Identify which cell holds the provided text, then report its (x, y) central coordinate. 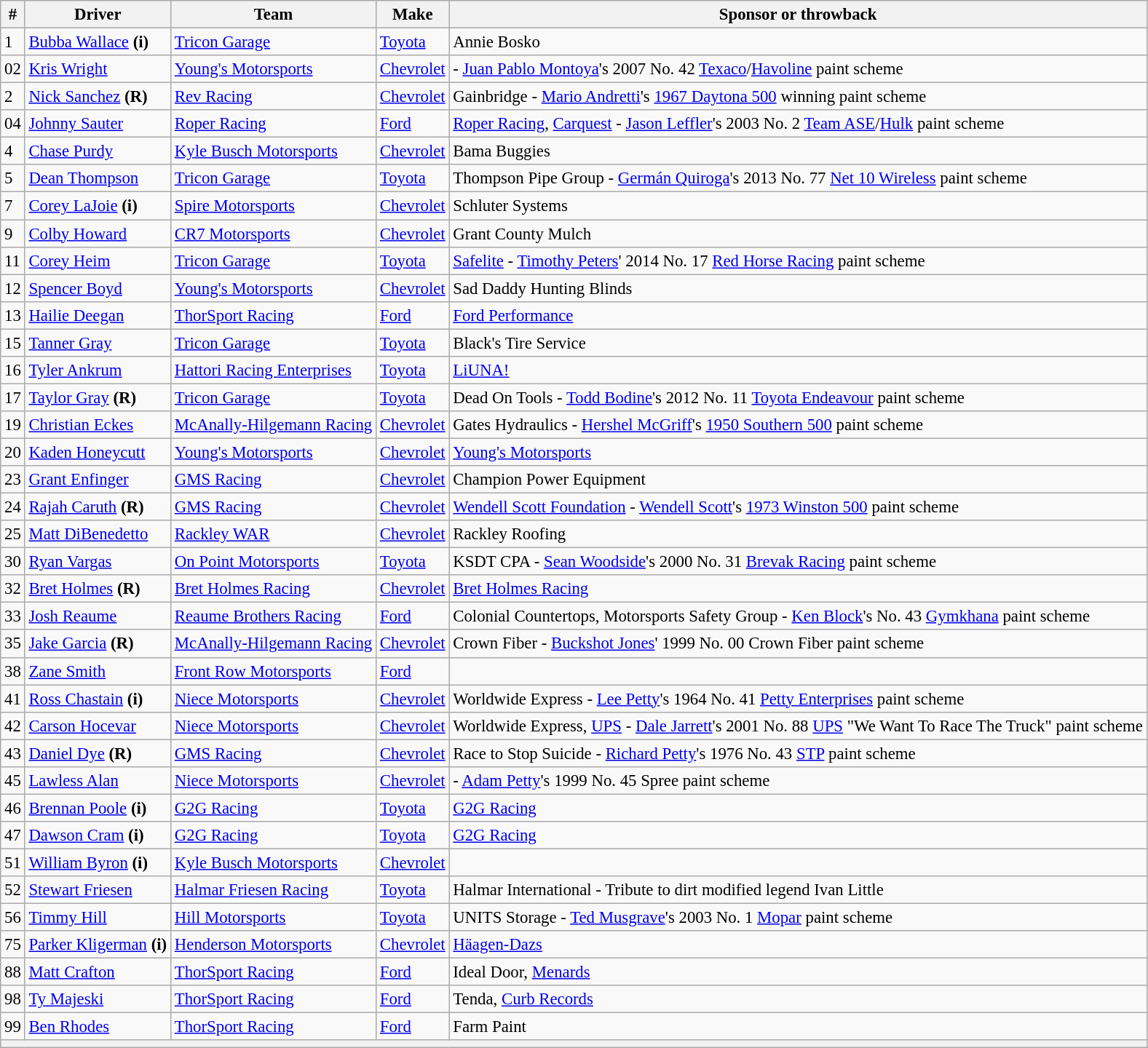
William Byron (i) (98, 862)
98 (13, 999)
Wendell Scott Foundation - Wendell Scott's 1973 Winston 500 paint scheme (798, 507)
Rackley Roofing (798, 534)
Carson Hocevar (98, 726)
Halmar International - Tribute to dirt modified legend Ivan Little (798, 890)
On Point Motorsports (274, 562)
Henderson Motorsports (274, 945)
Chase Purdy (98, 151)
16 (13, 370)
Spencer Boyd (98, 288)
20 (13, 452)
13 (13, 315)
75 (13, 945)
24 (13, 507)
Team (274, 15)
# (13, 15)
47 (13, 835)
Timmy Hill (98, 918)
51 (13, 862)
41 (13, 699)
Gainbridge - Mario Andretti's 1967 Daytona 500 winning paint scheme (798, 97)
4 (13, 151)
Parker Kligerman (i) (98, 945)
46 (13, 808)
Sad Daddy Hunting Blinds (798, 288)
Dead On Tools - Todd Bodine's 2012 No. 11 Toyota Endeavour paint scheme (798, 397)
Christian Eckes (98, 425)
52 (13, 890)
Josh Reaume (98, 616)
Spire Motorsports (274, 206)
32 (13, 589)
Rev Racing (274, 97)
Hattori Racing Enterprises (274, 370)
Ross Chastain (i) (98, 699)
Ideal Door, Menards (798, 972)
7 (13, 206)
42 (13, 726)
12 (13, 288)
Champion Power Equipment (798, 480)
Race to Stop Suicide - Richard Petty's 1976 No. 43 STP paint scheme (798, 753)
Kaden Honeycutt (98, 452)
Ben Rhodes (98, 1027)
Tenda, Curb Records (798, 999)
Rackley WAR (274, 534)
99 (13, 1027)
Kris Wright (98, 69)
35 (13, 644)
Thompson Pipe Group - Germán Quiroga's 2013 No. 77 Net 10 Wireless paint scheme (798, 178)
KSDT CPA - Sean Woodside's 2000 No. 31 Brevak Racing paint scheme (798, 562)
Bubba Wallace (i) (98, 42)
Worldwide Express - Lee Petty's 1964 No. 41 Petty Enterprises paint scheme (798, 699)
Ford Performance (798, 315)
Corey Heim (98, 261)
Grant County Mulch (798, 234)
UNITS Storage - Ted Musgrave's 2003 No. 1 Mopar paint scheme (798, 918)
02 (13, 69)
Dean Thompson (98, 178)
Make (413, 15)
Sponsor or throwback (798, 15)
Matt DiBenedetto (98, 534)
19 (13, 425)
38 (13, 671)
Crown Fiber - Buckshot Jones' 1999 No. 00 Crown Fiber paint scheme (798, 644)
Taylor Gray (R) (98, 397)
Corey LaJoie (i) (98, 206)
33 (13, 616)
- Adam Petty's 1999 No. 45 Spree paint scheme (798, 781)
Hill Motorsports (274, 918)
2 (13, 97)
Tanner Gray (98, 343)
Worldwide Express, UPS - Dale Jarrett's 2001 No. 88 UPS "We Want To Race The Truck" paint scheme (798, 726)
Front Row Motorsports (274, 671)
Jake Garcia (R) (98, 644)
Roper Racing (274, 124)
Colonial Countertops, Motorsports Safety Group - Ken Block's No. 43 Gymkhana paint scheme (798, 616)
Halmar Friesen Racing (274, 890)
Dawson Cram (i) (98, 835)
- Juan Pablo Montoya's 2007 No. 42 Texaco/Havoline paint scheme (798, 69)
Nick Sanchez (R) (98, 97)
CR7 Motorsports (274, 234)
56 (13, 918)
Lawless Alan (98, 781)
Tyler Ankrum (98, 370)
Ryan Vargas (98, 562)
17 (13, 397)
Driver (98, 15)
Schluter Systems (798, 206)
Daniel Dye (R) (98, 753)
88 (13, 972)
Zane Smith (98, 671)
Bama Buggies (798, 151)
Ty Majeski (98, 999)
1 (13, 42)
Roper Racing, Carquest - Jason Leffler's 2003 No. 2 Team ASE/Hulk paint scheme (798, 124)
Matt Crafton (98, 972)
45 (13, 781)
43 (13, 753)
Colby Howard (98, 234)
Häagen-Dazs (798, 945)
Annie Bosko (798, 42)
Reaume Brothers Racing (274, 616)
Safelite - Timothy Peters' 2014 No. 17 Red Horse Racing paint scheme (798, 261)
Hailie Deegan (98, 315)
25 (13, 534)
Rajah Caruth (R) (98, 507)
Brennan Poole (i) (98, 808)
Gates Hydraulics - Hershel McGriff's 1950 Southern 500 paint scheme (798, 425)
Farm Paint (798, 1027)
15 (13, 343)
5 (13, 178)
Johnny Sauter (98, 124)
Black's Tire Service (798, 343)
Stewart Friesen (98, 890)
LiUNA! (798, 370)
Grant Enfinger (98, 480)
30 (13, 562)
9 (13, 234)
04 (13, 124)
11 (13, 261)
23 (13, 480)
Bret Holmes (R) (98, 589)
